Return [x, y] of the center of cell containing provided text 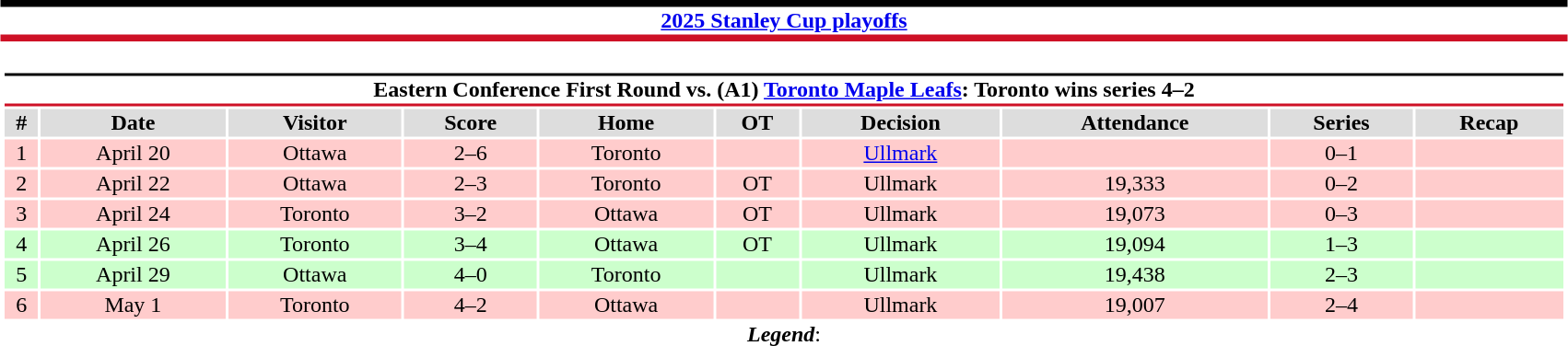
April 26 [133, 244]
2 [21, 183]
April 22 [133, 183]
0–3 [1341, 214]
19,073 [1135, 214]
1 [21, 154]
19,438 [1135, 275]
Visitor [315, 122]
6 [21, 305]
4 [21, 244]
3–4 [470, 244]
Decision [901, 122]
19,094 [1135, 244]
4–2 [470, 305]
Attendance [1135, 122]
19,333 [1135, 183]
Score [470, 122]
2–6 [470, 154]
3 [21, 214]
May 1 [133, 305]
1–3 [1341, 244]
Home [626, 122]
Date [133, 122]
2–4 [1341, 305]
3–2 [470, 214]
April 24 [133, 214]
Series [1341, 122]
2025 Stanley Cup playoffs [784, 20]
0–2 [1341, 183]
April 20 [133, 154]
19,007 [1135, 305]
# [21, 122]
April 29 [133, 275]
5 [21, 275]
0–1 [1341, 154]
4–0 [470, 275]
Recap [1489, 122]
Eastern Conference First Round vs. (A1) Toronto Maple Leafs: Toronto wins series 4–2 [783, 90]
